For the text-containing cell, return its midpoint in [x, y] coordinate format. 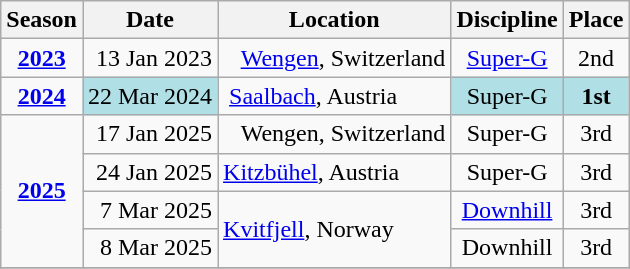
Place [596, 20]
24 Jan 2025 [150, 172]
22 Mar 2024 [150, 96]
2024 [42, 96]
1st [596, 96]
7 Mar 2025 [150, 210]
2025 [42, 191]
Discipline [507, 20]
Kvitfjell, Norway [334, 229]
Saalbach, Austria [334, 96]
Location [334, 20]
13 Jan 2023 [150, 58]
Kitzbühel, Austria [334, 172]
8 Mar 2025 [150, 248]
Season [42, 20]
2nd [596, 58]
17 Jan 2025 [150, 134]
Date [150, 20]
2023 [42, 58]
